Capture the cell that displays the provided text and extract its [x, y] central coordinate. 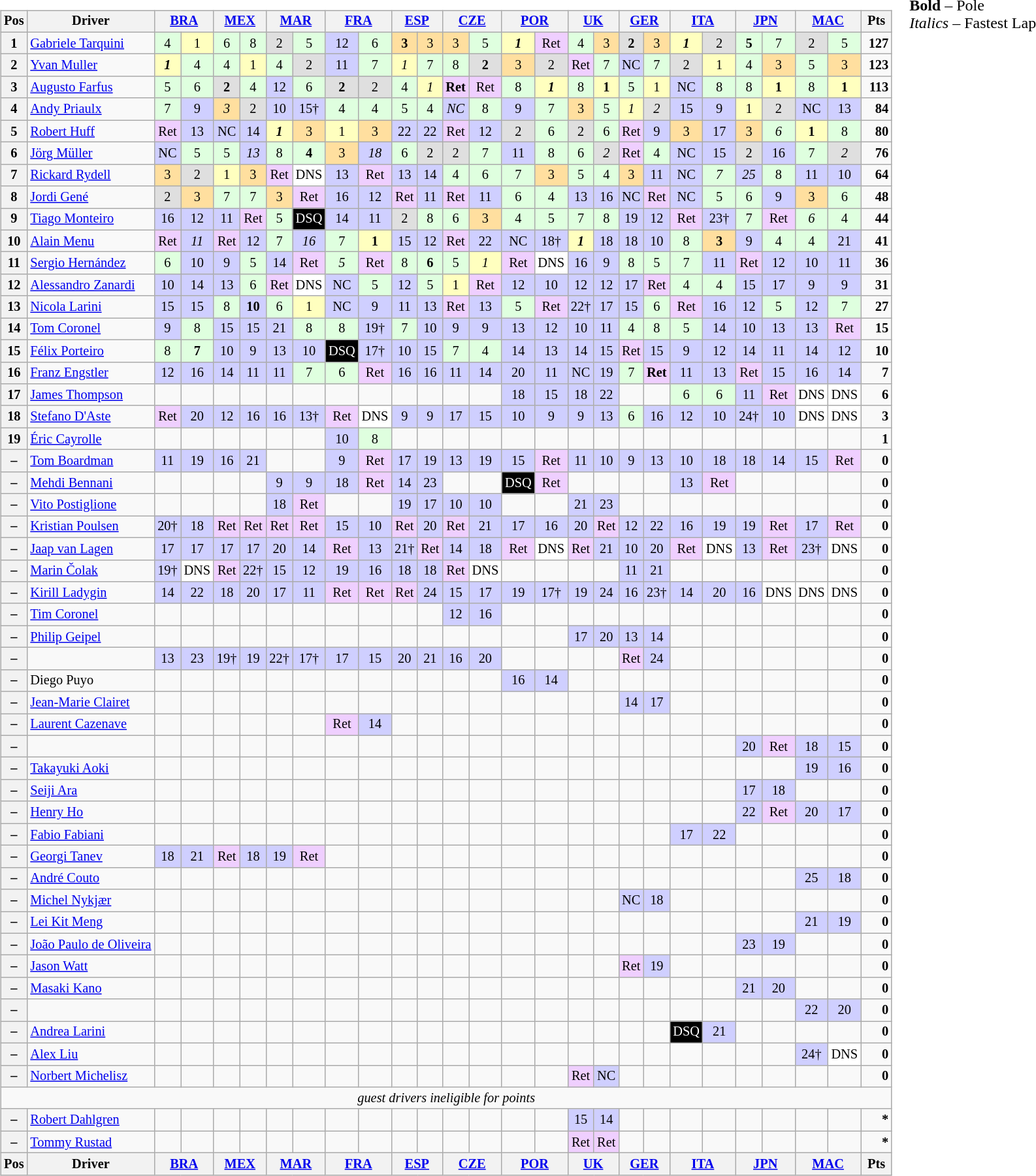
Éric Cayrolle [90, 439]
Robert Dahlgren [90, 1120]
Georgi Tanev [90, 857]
113 [877, 87]
Alessandro Zanardi [90, 285]
76 [877, 153]
Kirill Ladygin [90, 593]
84 [877, 109]
Vito Postiglione [90, 505]
Félix Porteiro [90, 351]
João Paulo de Oliveira [90, 944]
27 [877, 307]
Augusto Farfus [90, 87]
Tom Coronel [90, 329]
Tommy Rustad [90, 1142]
Gabriele Tarquini [90, 43]
41 [877, 241]
Rickard Rydell [90, 175]
44 [877, 219]
Andrea Larini [90, 1032]
Tom Boardman [90, 461]
Norbert Michelisz [90, 1076]
Andy Priaulx [90, 109]
36 [877, 263]
Nicola Larini [90, 307]
15† [309, 109]
Lei Kit Meng [90, 923]
guest drivers ineligible for points [446, 1098]
Mehdi Bennani [90, 483]
Robert Huff [90, 131]
64 [877, 175]
Philip Geipel [90, 637]
Alex Liu [90, 1054]
Takayuki Aoki [90, 769]
Stefano D'Aste [90, 417]
Marin Čolak [90, 571]
31 [877, 285]
48 [877, 197]
Masaki Kano [90, 989]
13† [309, 417]
Jean-Marie Clairet [90, 703]
Yvan Muller [90, 65]
James Thompson [90, 395]
Franz Engstler [90, 373]
Tiago Monteiro [90, 219]
21† [404, 548]
Jörg Müller [90, 153]
123 [877, 65]
Seiji Ara [90, 791]
Tim Coronel [90, 614]
Henry Ho [90, 812]
18† [551, 241]
Diego Puyo [90, 680]
Michel Nykjær [90, 900]
André Couto [90, 878]
80 [877, 131]
Sergio Hernández [90, 263]
Kristian Poulsen [90, 527]
Fabio Fabiani [90, 834]
Jason Watt [90, 966]
Alain Menu [90, 241]
Jaap van Lagen [90, 548]
Jordi Gené [90, 197]
Laurent Cazenave [90, 725]
127 [877, 43]
20† [167, 527]
